Detect which cell encompasses the target text, then output its [x, y] center coordinate. 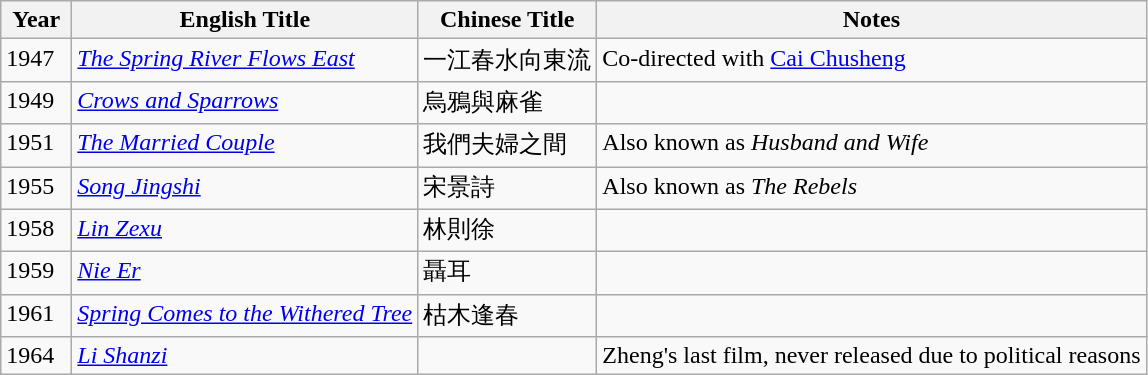
Year [36, 20]
宋景詩 [508, 188]
Lin Zexu [245, 230]
Also known as The Rebels [872, 188]
Nie Er [245, 274]
English Title [245, 20]
枯木逢春 [508, 316]
Also known as Husband and Wife [872, 146]
1947 [36, 60]
Zheng's last film, never released due to political reasons [872, 356]
Crows and Sparrows [245, 102]
1951 [36, 146]
The Spring River Flows East [245, 60]
1961 [36, 316]
一江春水向東流 [508, 60]
1949 [36, 102]
The Married Couple [245, 146]
林則徐 [508, 230]
烏鴉與麻雀 [508, 102]
1959 [36, 274]
Song Jingshi [245, 188]
Co-directed with Cai Chusheng [872, 60]
Spring Comes to the Withered Tree [245, 316]
1955 [36, 188]
聶耳 [508, 274]
我們夫婦之間 [508, 146]
1964 [36, 356]
Chinese Title [508, 20]
1958 [36, 230]
Notes [872, 20]
Li Shanzi [245, 356]
